Identify which cell holds the provided text, then report its [x, y] central coordinate. 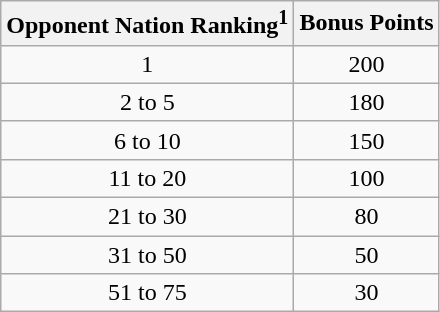
6 to 10 [148, 140]
Opponent Nation Ranking1 [148, 24]
21 to 30 [148, 217]
100 [366, 178]
50 [366, 255]
80 [366, 217]
51 to 75 [148, 293]
31 to 50 [148, 255]
150 [366, 140]
11 to 20 [148, 178]
30 [366, 293]
200 [366, 64]
2 to 5 [148, 102]
180 [366, 102]
Bonus Points [366, 24]
1 [148, 64]
